Scan for the cell matching the given text and deliver its [X, Y] coordinate at center. 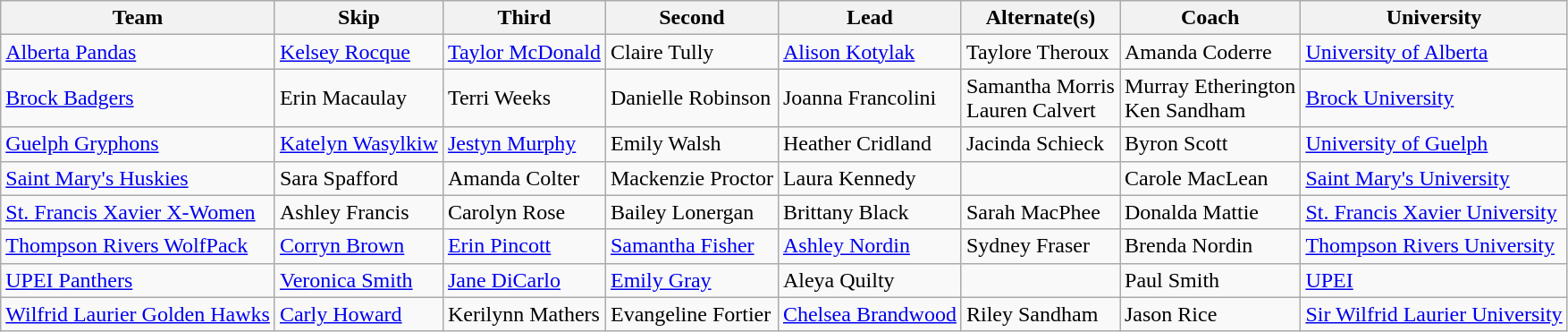
University [1434, 18]
Evangeline Fortier [692, 314]
Team [138, 18]
Brock University [1434, 98]
Amanda Colter [524, 178]
Carolyn Rose [524, 212]
Claire Tully [692, 52]
Katelyn Wasylkiw [358, 144]
Jane DiCarlo [524, 280]
Paul Smith [1210, 280]
Alberta Pandas [138, 52]
Thompson Rivers WolfPack [138, 246]
Laura Kennedy [869, 178]
Jacinda Schieck [1041, 144]
Skip [358, 18]
Wilfrid Laurier Golden Hawks [138, 314]
Jestyn Murphy [524, 144]
University of Alberta [1434, 52]
Amanda Coderre [1210, 52]
Guelph Gryphons [138, 144]
Saint Mary's University [1434, 178]
Byron Scott [1210, 144]
Coach [1210, 18]
Jason Rice [1210, 314]
Second [692, 18]
Brittany Black [869, 212]
Ashley Francis [358, 212]
Terri Weeks [524, 98]
Lead [869, 18]
Sir Wilfrid Laurier University [1434, 314]
Alison Kotylak [869, 52]
Erin Pincott [524, 246]
Sarah MacPhee [1041, 212]
Taylor McDonald [524, 52]
Sara Spafford [358, 178]
Brock Badgers [138, 98]
Chelsea Brandwood [869, 314]
St. Francis Xavier X-Women [138, 212]
Thompson Rivers University [1434, 246]
Taylore Theroux [1041, 52]
Donalda Mattie [1210, 212]
Bailey Lonergan [692, 212]
Joanna Francolini [869, 98]
Carole MacLean [1210, 178]
Danielle Robinson [692, 98]
Emily Gray [692, 280]
UPEI [1434, 280]
University of Guelph [1434, 144]
Erin Macaulay [358, 98]
Samantha MorrisLauren Calvert [1041, 98]
Corryn Brown [358, 246]
UPEI Panthers [138, 280]
Kelsey Rocque [358, 52]
Aleya Quilty [869, 280]
Saint Mary's Huskies [138, 178]
Third [524, 18]
Alternate(s) [1041, 18]
Brenda Nordin [1210, 246]
Heather Cridland [869, 144]
Kerilynn Mathers [524, 314]
Murray EtheringtonKen Sandham [1210, 98]
Ashley Nordin [869, 246]
Veronica Smith [358, 280]
St. Francis Xavier University [1434, 212]
Sydney Fraser [1041, 246]
Mackenzie Proctor [692, 178]
Samantha Fisher [692, 246]
Riley Sandham [1041, 314]
Carly Howard [358, 314]
Emily Walsh [692, 144]
